Output the (X, Y) coordinate of the center of the cell containing the given text.  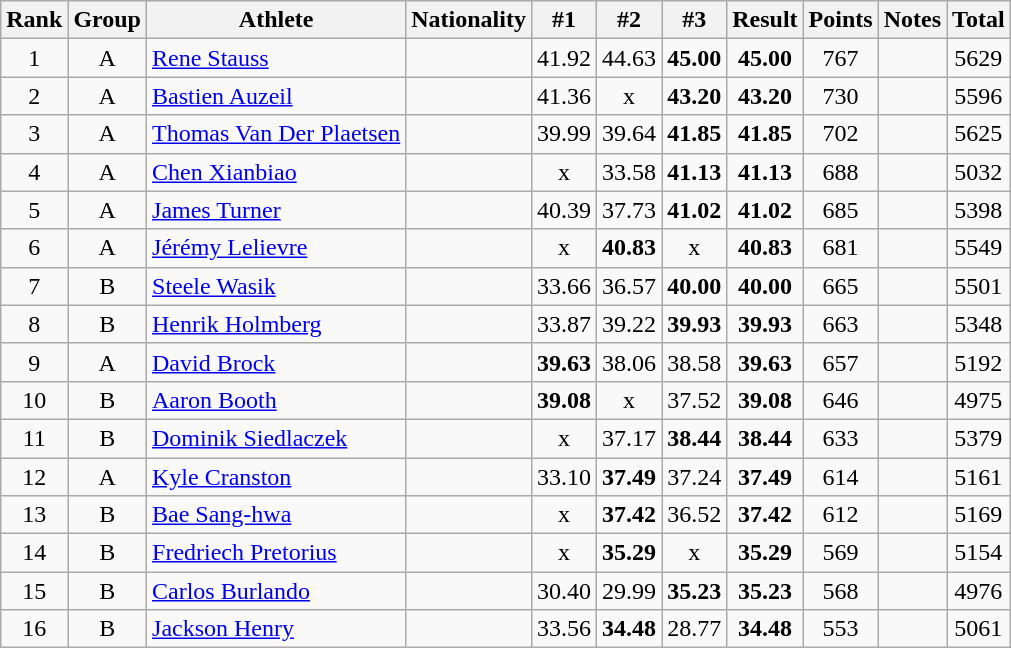
David Brock (276, 362)
Notes (912, 20)
Bastien Auzeil (276, 96)
5501 (979, 286)
41.92 (564, 58)
38.06 (630, 362)
5379 (979, 438)
37.24 (694, 477)
38.58 (694, 362)
5061 (979, 629)
767 (840, 58)
5625 (979, 134)
3 (34, 134)
5169 (979, 515)
36.57 (630, 286)
Jérémy Lelievre (276, 248)
5154 (979, 553)
37.52 (694, 400)
663 (840, 324)
5192 (979, 362)
Steele Wasik (276, 286)
11 (34, 438)
657 (840, 362)
Chen Xianbiao (276, 172)
5161 (979, 477)
40.39 (564, 210)
37.73 (630, 210)
Rene Stauss (276, 58)
33.10 (564, 477)
6 (34, 248)
16 (34, 629)
4976 (979, 591)
Athlete (276, 20)
568 (840, 591)
1 (34, 58)
553 (840, 629)
612 (840, 515)
#3 (694, 20)
12 (34, 477)
Fredriech Pretorius (276, 553)
14 (34, 553)
4 (34, 172)
36.52 (694, 515)
44.63 (630, 58)
#1 (564, 20)
730 (840, 96)
30.40 (564, 591)
5 (34, 210)
7 (34, 286)
13 (34, 515)
5032 (979, 172)
Kyle Cranston (276, 477)
685 (840, 210)
614 (840, 477)
James Turner (276, 210)
4975 (979, 400)
8 (34, 324)
28.77 (694, 629)
5629 (979, 58)
Points (840, 20)
33.66 (564, 286)
33.56 (564, 629)
681 (840, 248)
Jackson Henry (276, 629)
Henrik Holmberg (276, 324)
9 (34, 362)
33.58 (630, 172)
Thomas Van Der Plaetsen (276, 134)
Dominik Siedlaczek (276, 438)
5596 (979, 96)
702 (840, 134)
33.87 (564, 324)
15 (34, 591)
688 (840, 172)
10 (34, 400)
569 (840, 553)
Carlos Burlando (276, 591)
5398 (979, 210)
41.36 (564, 96)
5348 (979, 324)
39.99 (564, 134)
2 (34, 96)
665 (840, 286)
39.22 (630, 324)
Total (979, 20)
Result (765, 20)
Aaron Booth (276, 400)
Nationality (469, 20)
37.17 (630, 438)
5549 (979, 248)
646 (840, 400)
633 (840, 438)
Bae Sang-hwa (276, 515)
Group (108, 20)
Rank (34, 20)
#2 (630, 20)
29.99 (630, 591)
39.64 (630, 134)
